Scan for the cell matching the given text and deliver its (x, y) coordinate at center. 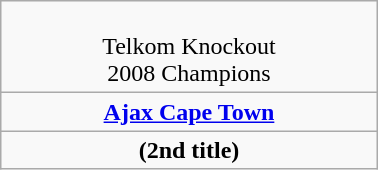
(2nd title) (189, 150)
Ajax Cape Town (189, 112)
Telkom Knockout 2008 Champions (189, 47)
